Scan for the cell matching the given text and deliver its [X, Y] coordinate at center. 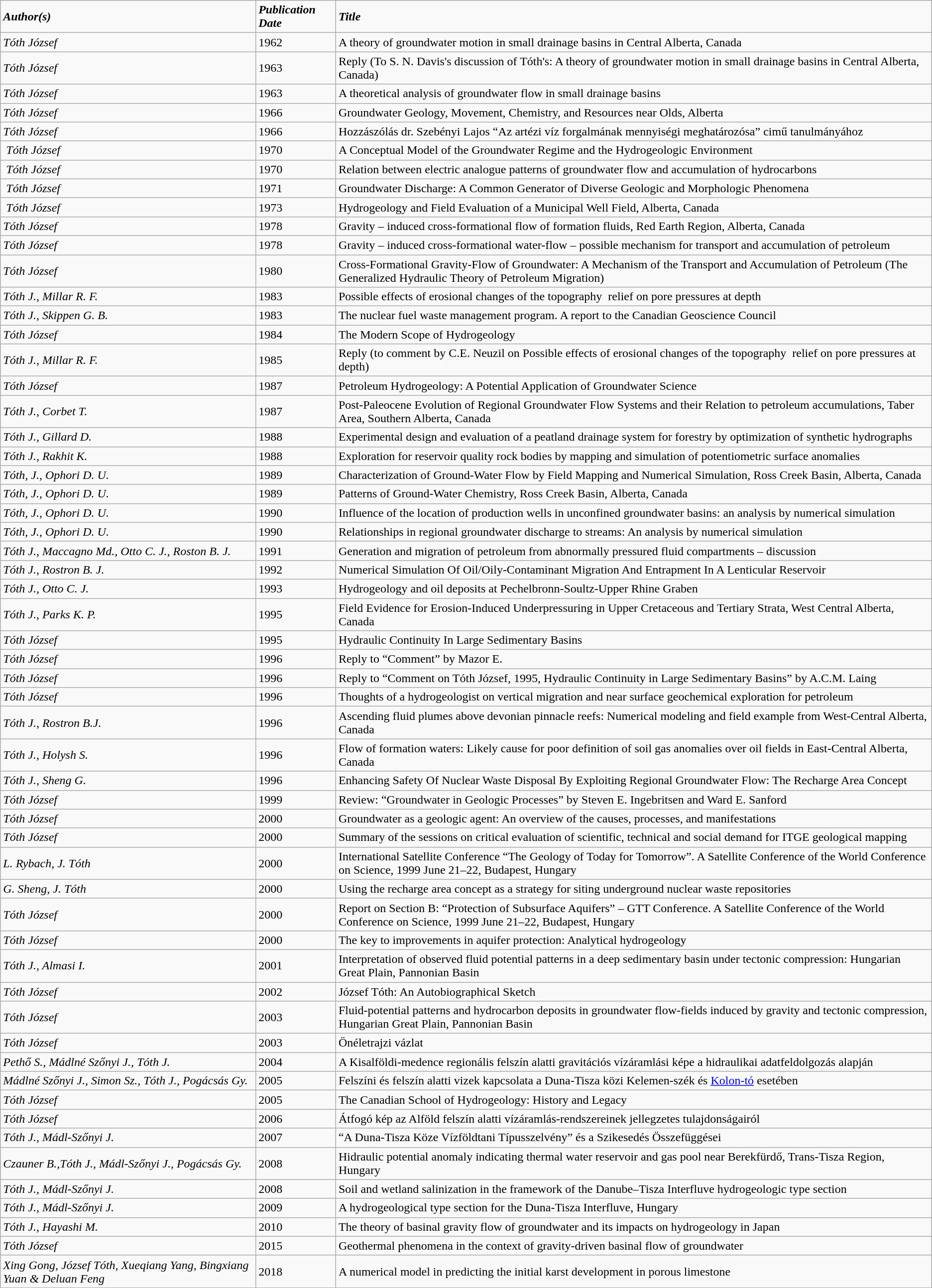
1984 [296, 335]
Tóth J., Sheng G. [128, 781]
Tóth J., Hayashi M. [128, 1227]
Mádlné Szőnyi J., Simon Sz., Tóth J., Pogácsás Gy. [128, 1081]
Reply to “Comment” by Mazor E. [633, 659]
Review: “Groundwater in Geologic Processes” by Steven E. Ingebritsen and Ward E. Sanford [633, 800]
Tóth J., Rostron B. J. [128, 570]
Reply to “Comment on Tóth József, 1995, Hydraulic Continuity in Large Sedimentary Basins” by A.C.M. Laing [633, 678]
Enhancing Safety Of Nuclear Waste Disposal By Exploiting Regional Groundwater Flow: The Recharge Area Concept [633, 781]
Tóth J., Parks K. P. [128, 614]
Tóth J., Corbet T. [128, 411]
Thoughts of a hydrogeologist on vertical migration and near surface geochemical exploration for petroleum [633, 697]
Generation and migration of petroleum from abnormally pressured fluid compartments – discussion [633, 551]
Exploration for reservoir quality rock bodies by mapping and simulation of potentiometric surface anomalies [633, 456]
Czauner B.,Tóth J., Mádl-Szőnyi J., Pogácsás Gy. [128, 1163]
1973 [296, 207]
1999 [296, 800]
Geothermal phenomena in the context of gravity-driven basinal flow of groundwater [633, 1246]
“A Duna-Tisza Köze Vízföldtani Típusszelvény” és a Szikesedés Összefüggései [633, 1138]
1962 [296, 42]
Experimental design and evaluation of a peatland drainage system for forestry by optimization of synthetic hydrographs [633, 437]
Relation between electric analogue patterns of groundwater flow and accumulation of hydrocarbons [633, 169]
Post-Paleocene Evolution of Regional Groundwater Flow Systems and their Relation to petroleum accumulations, Taber Area, Southern Alberta, Canada [633, 411]
Flow of formation waters: Likely cause for poor definition of soil gas anomalies over oil fields in East-Central Alberta, Canada [633, 755]
Hidraulic potential anomaly indicating thermal water reservoir and gas pool near Berekfürdő, Trans-Tisza Region, Hungary [633, 1163]
A numerical model in predicting the initial karst development in porous limestone [633, 1272]
Using the recharge area concept as a strategy for siting underground nuclear waste repositories [633, 889]
Felszíni és felszín alatti vizek kapcsolata a Duna-Tisza közi Kelemen-szék és Kolon-tó esetében [633, 1081]
2018 [296, 1272]
2006 [296, 1119]
Reply (To S. N. Davis's discussion of Tóth's: A theory of groundwater motion in small drainage basins in Central Alberta, Canada) [633, 68]
Summary of the sessions on critical evaluation of scientific, technical and social demand for ITGE geological mapping [633, 837]
Tóth J., Rostron B.J. [128, 723]
1992 [296, 570]
2001 [296, 966]
Numerical Simulation Of Oil/Oily-Contaminant Migration And Entrapment In A Lenticular Reservoir [633, 570]
The Canadian School of Hydrogeology: History and Legacy [633, 1100]
Tóth J., Rakhit K. [128, 456]
Interpretation of observed fluid potential patterns in a deep sedimentary basin under tectonic compression: Hungarian Great Plain, Pannonian Basin [633, 966]
A Conceptual Model of the Groundwater Regime and the Hydrogeologic Environment [633, 150]
A hydrogeological type section for the Duna-Tisza Interfluve, Hungary [633, 1208]
A Kisalföldi-medence regionális felszín alatti gravitációs vízáramlási képe a hidraulikai adatfeldolgozás alapján [633, 1062]
2015 [296, 1246]
Átfogó kép az Alföld felszín alatti vízáramlás-rendszereinek jellegzetes tulajdonságairól [633, 1119]
2004 [296, 1062]
Groundwater Geology, Movement, Chemistry, and Resources near Olds, Alberta [633, 113]
2010 [296, 1227]
Ascending fluid plumes above devonian pinnacle reefs: Numerical modeling and field example from West-Central Alberta, Canada [633, 723]
2009 [296, 1208]
The nuclear fuel waste management program. A report to the Canadian Geoscience Council [633, 316]
Hydraulic Continuity In Large Sedimentary Basins [633, 640]
Author(s) [128, 17]
Soil and wetland salinization in the framework of the Danube–Tisza Interfluve hydrogeologic type section [633, 1189]
The Modern Scope of Hydrogeology [633, 335]
1993 [296, 588]
Tóth J., Gillard D. [128, 437]
József Tóth: An Autobiographical Sketch [633, 991]
1991 [296, 551]
Patterns of Ground-Water Chemistry, Ross Creek Basin, Alberta, Canada [633, 494]
Xing Gong, József Tóth, Xueqiang Yang, Bingxiang Yuan & Deluan Feng [128, 1272]
Tóth J., Holysh S. [128, 755]
1980 [296, 271]
Field Evidence for Erosion-Induced Underpressuring in Upper Cretaceous and Tertiary Strata, West Central Alberta, Canada [633, 614]
Tóth J., Otto C. J. [128, 588]
Publication Date [296, 17]
Reply (to comment by C.E. Neuzil on Possible effects of erosional changes of the topography relief on pore pressures at depth) [633, 360]
The key to improvements in aquifer protection: Analytical hydrogeology [633, 940]
Groundwater Discharge: A Common Generator of Diverse Geologic and Morphologic Phenomena [633, 188]
Gravity – induced cross-formational water-flow – possible mechanism for transport and accumulation of petroleum [633, 245]
Tóth J., Skippen G. B. [128, 316]
G. Sheng, J. Tóth [128, 889]
1971 [296, 188]
Hozzászólás dr. Szebényi Lajos “Az artézi víz forgalmának mennyiségi meghatározósa” cimű tanulmányához [633, 131]
A theoretical analysis of groundwater flow in small drainage basins [633, 94]
Tóth J., Maccagno Md., Otto C. J., Roston B. J. [128, 551]
Gravity – induced cross-formational flow of formation fluids, Red Earth Region, Alberta, Canada [633, 226]
Possible effects of erosional changes of the topography relief on pore pressures at depth [633, 297]
Önéletrajzi vázlat [633, 1043]
Hydrogeology and Field Evaluation of a Municipal Well Field, Alberta, Canada [633, 207]
2002 [296, 991]
2007 [296, 1138]
Petroleum Hydrogeology: A Potential Application of Groundwater Science [633, 386]
Title [633, 17]
Pethő S., Mádlné Szőnyi J., Tóth J. [128, 1062]
L. Rybach, J. Tóth [128, 863]
Groundwater as a geologic agent: An overview of the causes, processes, and manifestations [633, 819]
Influence of the location of production wells in unconfined groundwater basins: an analysis by numerical simulation [633, 513]
Characterization of Ground-Water Flow by Field Mapping and Numerical Simulation, Ross Creek Basin, Alberta, Canada [633, 475]
Tóth J., Almasi I. [128, 966]
Relationships in regional groundwater discharge to streams: An analysis by numerical simulation [633, 532]
1985 [296, 360]
Hydrogeology and oil deposits at Pechelbronn-Soultz-Upper Rhine Graben [633, 588]
A theory of groundwater motion in small drainage basins in Central Alberta, Canada [633, 42]
The theory of basinal gravity flow of groundwater and its impacts on hydrogeology in Japan [633, 1227]
